Output the [x, y] coordinate of the center of the cell containing the given text.  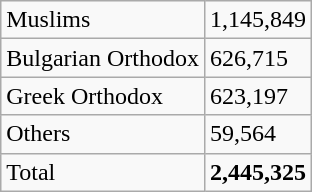
Muslims [103, 20]
Bulgarian Orthodox [103, 58]
Total [103, 172]
623,197 [258, 96]
Others [103, 134]
626,715 [258, 58]
2,445,325 [258, 172]
59,564 [258, 134]
1,145,849 [258, 20]
Greek Orthodox [103, 96]
